Capture the cell that displays the provided text and extract its [X, Y] central coordinate. 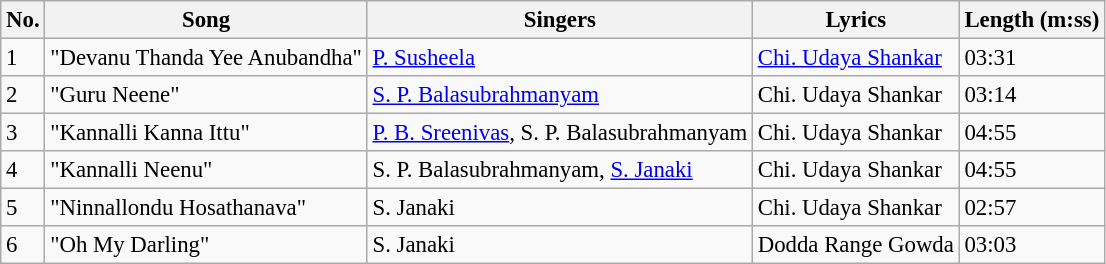
"Oh My Darling" [206, 245]
No. [23, 20]
3 [23, 133]
02:57 [1032, 208]
"Kannalli Neenu" [206, 170]
Lyrics [856, 20]
1 [23, 58]
Length (m:ss) [1032, 20]
2 [23, 95]
S. P. Balasubrahmanyam [560, 95]
03:14 [1032, 95]
"Kannalli Kanna Ittu" [206, 133]
Song [206, 20]
S. P. Balasubrahmanyam, S. Janaki [560, 170]
6 [23, 245]
"Devanu Thanda Yee Anubandha" [206, 58]
4 [23, 170]
P. B. Sreenivas, S. P. Balasubrahmanyam [560, 133]
P. Susheela [560, 58]
"Ninnallondu Hosathanava" [206, 208]
03:03 [1032, 245]
Singers [560, 20]
03:31 [1032, 58]
Dodda Range Gowda [856, 245]
"Guru Neene" [206, 95]
5 [23, 208]
